Provide the (x, y) coordinate of the cell's center where the given text is located.  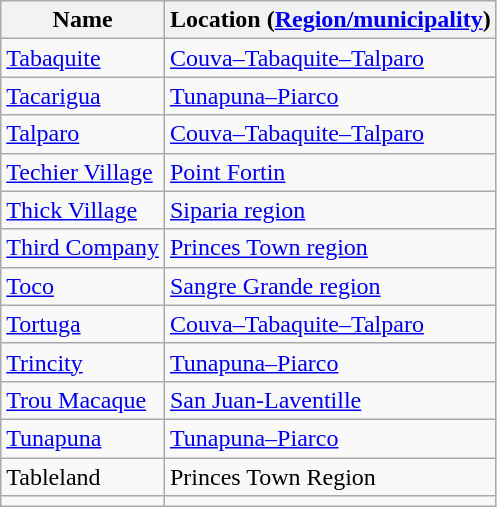
Sangre Grande region (330, 286)
Toco (83, 286)
Princes Town Region (330, 477)
Tacarigua (83, 96)
Name (83, 20)
Location (Region/municipality) (330, 20)
Trou Macaque (83, 400)
Princes Town region (330, 248)
San Juan-Laventille (330, 400)
Tunapuna (83, 438)
Talparo (83, 134)
Point Fortin (330, 172)
Tabaquite (83, 58)
Techier Village (83, 172)
Tortuga (83, 324)
Siparia region (330, 210)
Trincity (83, 362)
Third Company (83, 248)
Thick Village (83, 210)
Tableland (83, 477)
